Determine the (x, y) coordinate at the center of the cell enclosing the given text.  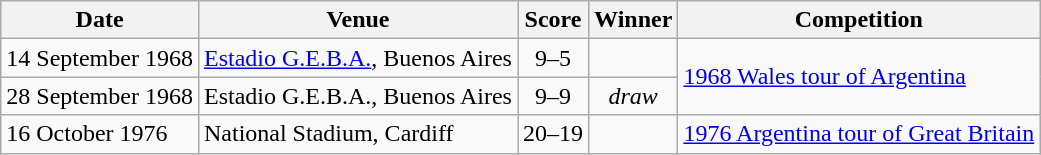
draw (634, 96)
Date (100, 20)
Competition (859, 20)
9–5 (554, 58)
14 September 1968 (100, 58)
28 September 1968 (100, 96)
Venue (358, 20)
Winner (634, 20)
1968 Wales tour of Argentina (859, 77)
20–19 (554, 134)
16 October 1976 (100, 134)
9–9 (554, 96)
1976 Argentina tour of Great Britain (859, 134)
National Stadium, Cardiff (358, 134)
Score (554, 20)
